From the cell containing the given text, extract its center point as [X, Y] coordinate. 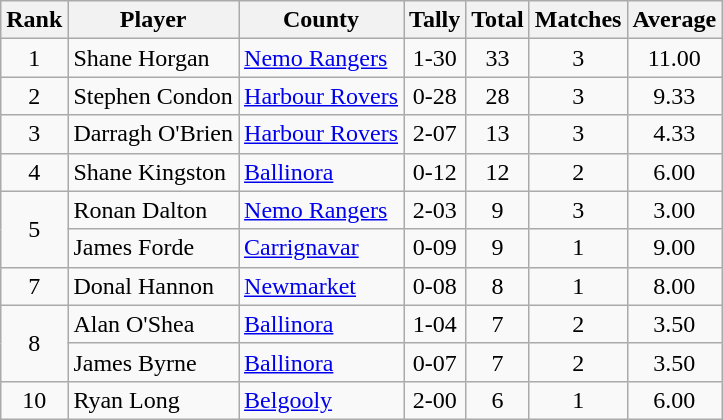
2-03 [435, 210]
2-07 [435, 134]
Average [674, 20]
Newmarket [322, 286]
Belgooly [322, 400]
Ronan Dalton [154, 210]
James Byrne [154, 362]
Shane Kingston [154, 172]
Rank [34, 20]
Darragh O'Brien [154, 134]
0-12 [435, 172]
Matches [578, 20]
County [322, 20]
6 [498, 400]
0-07 [435, 362]
0-09 [435, 248]
Carrignavar [322, 248]
Donal Hannon [154, 286]
Shane Horgan [154, 58]
Tally [435, 20]
1-04 [435, 324]
Stephen Condon [154, 96]
4.33 [674, 134]
33 [498, 58]
9.33 [674, 96]
0-28 [435, 96]
12 [498, 172]
4 [34, 172]
0-08 [435, 286]
11.00 [674, 58]
Alan O'Shea [154, 324]
9.00 [674, 248]
3.00 [674, 210]
1-30 [435, 58]
2-00 [435, 400]
13 [498, 134]
8.00 [674, 286]
Player [154, 20]
5 [34, 229]
28 [498, 96]
Total [498, 20]
James Forde [154, 248]
Ryan Long [154, 400]
10 [34, 400]
